From the cell containing the given text, extract its center point as [x, y] coordinate. 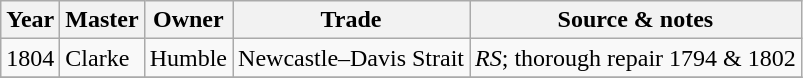
Owner [188, 20]
Master [102, 20]
Year [30, 20]
Trade [352, 20]
Clarke [102, 58]
Source & notes [636, 20]
Newcastle–Davis Strait [352, 58]
Humble [188, 58]
1804 [30, 58]
RS; thorough repair 1794 & 1802 [636, 58]
